From the cell containing the given text, extract its center point as [X, Y] coordinate. 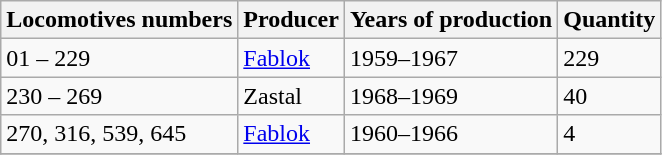
229 [610, 58]
1959–1967 [450, 58]
Zastal [292, 96]
01 – 229 [120, 58]
40 [610, 96]
Producer [292, 20]
270, 316, 539, 645 [120, 134]
230 – 269 [120, 96]
Locomotives numbers [120, 20]
Years of production [450, 20]
Quantity [610, 20]
4 [610, 134]
1968–1969 [450, 96]
1960–1966 [450, 134]
